Output the (X, Y) coordinate of the center of the cell containing the given text.  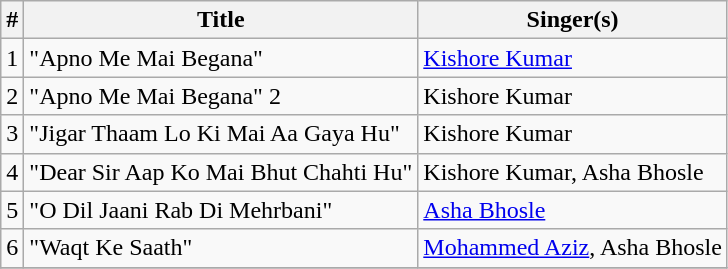
"Apno Me Mai Begana" (221, 58)
"O Dil Jaani Rab Di Mehrbani" (221, 210)
4 (12, 172)
"Waqt Ke Saath" (221, 248)
"Apno Me Mai Begana" 2 (221, 96)
3 (12, 134)
Asha Bhosle (573, 210)
1 (12, 58)
2 (12, 96)
"Jigar Thaam Lo Ki Mai Aa Gaya Hu" (221, 134)
Singer(s) (573, 20)
"Dear Sir Aap Ko Mai Bhut Chahti Hu" (221, 172)
# (12, 20)
Mohammed Aziz, Asha Bhosle (573, 248)
Kishore Kumar, Asha Bhosle (573, 172)
6 (12, 248)
5 (12, 210)
Title (221, 20)
